Extract the [X, Y] coordinate from the center of the cell holding the provided text.  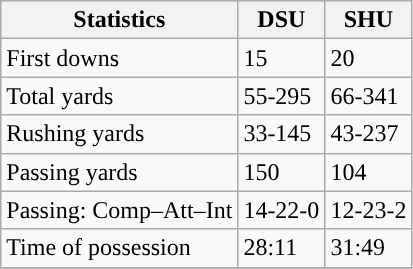
43-237 [368, 134]
104 [368, 172]
Total yards [120, 96]
Time of possession [120, 248]
DSU [282, 20]
Passing: Comp–Att–Int [120, 210]
28:11 [282, 248]
150 [282, 172]
66-341 [368, 96]
Statistics [120, 20]
31:49 [368, 248]
15 [282, 58]
20 [368, 58]
Passing yards [120, 172]
First downs [120, 58]
33-145 [282, 134]
Rushing yards [120, 134]
55-295 [282, 96]
14-22-0 [282, 210]
12-23-2 [368, 210]
SHU [368, 20]
